Find where the given text appears and provide that cell's center as [X, Y] coordinate. 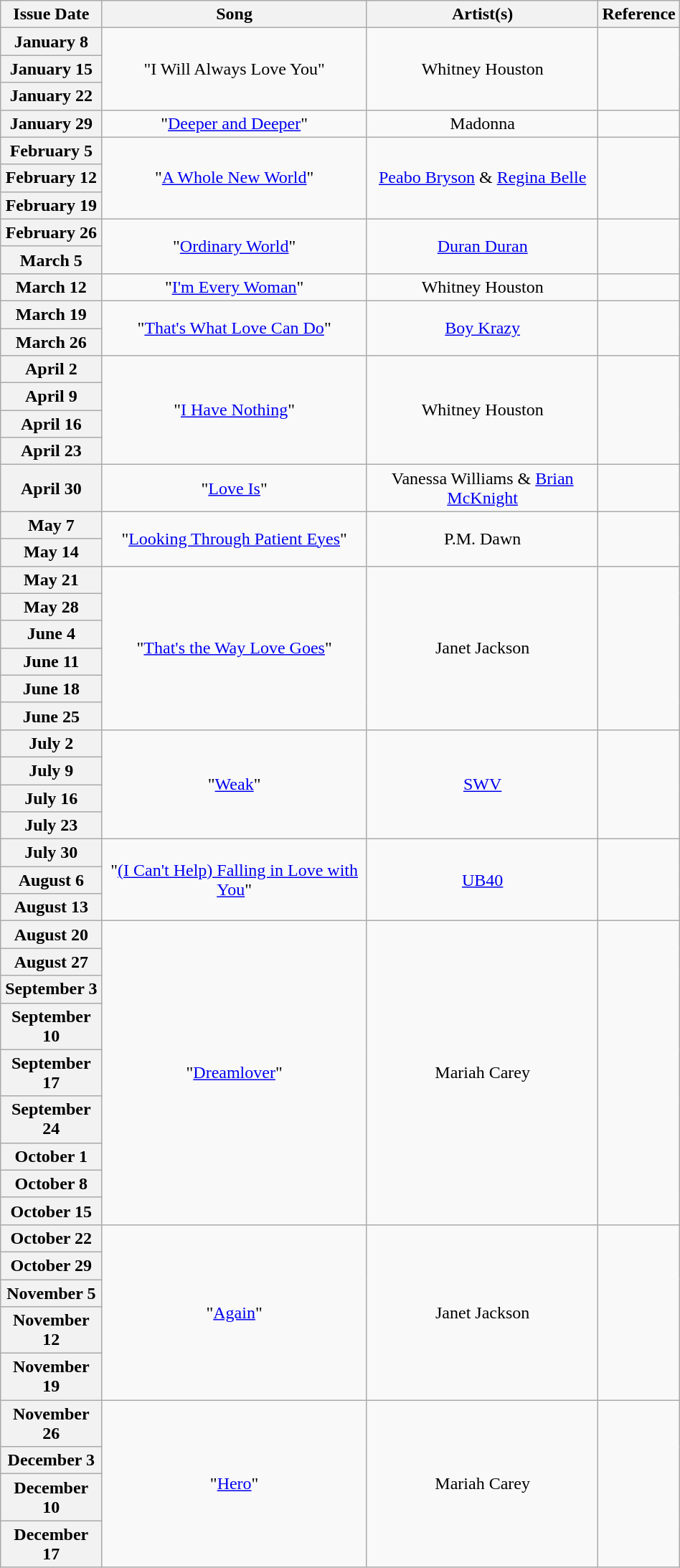
August 27 [52, 962]
July 23 [52, 826]
"That's What Love Can Do" [234, 328]
Song [234, 14]
October 1 [52, 1156]
May 7 [52, 525]
December 3 [52, 1460]
March 5 [52, 260]
"Weak" [234, 784]
July 9 [52, 770]
"Again" [234, 1312]
October 8 [52, 1184]
October 29 [52, 1265]
May 21 [52, 580]
"Love Is" [234, 488]
Duran Duran [482, 246]
"(I Can't Help) Falling in Love with You" [234, 880]
SWV [482, 784]
November 12 [52, 1330]
March 26 [52, 342]
November 26 [52, 1423]
September 24 [52, 1119]
"Hero" [234, 1483]
September 17 [52, 1073]
"Looking Through Patient Eyes" [234, 539]
February 12 [52, 178]
"I Have Nothing" [234, 410]
December 17 [52, 1544]
April 9 [52, 397]
Madonna [482, 123]
July 16 [52, 798]
January 29 [52, 123]
June 25 [52, 716]
January 15 [52, 69]
Artist(s) [482, 14]
July 30 [52, 853]
September 10 [52, 1026]
Reference [638, 14]
March 19 [52, 314]
Vanessa Williams & Brian McKnight [482, 488]
April 16 [52, 424]
Boy Krazy [482, 328]
"That's the Way Love Goes" [234, 648]
Issue Date [52, 14]
April 23 [52, 451]
December 10 [52, 1498]
June 18 [52, 689]
September 3 [52, 989]
June 4 [52, 634]
November 19 [52, 1377]
Peabo Bryson & Regina Belle [482, 178]
UB40 [482, 880]
P.M. Dawn [482, 539]
May 28 [52, 607]
August 20 [52, 935]
"Dreamlover" [234, 1073]
April 2 [52, 369]
"A Whole New World" [234, 178]
February 19 [52, 205]
"I'm Every Woman" [234, 287]
October 22 [52, 1238]
November 5 [52, 1293]
August 6 [52, 880]
May 14 [52, 552]
February 26 [52, 232]
April 30 [52, 488]
"Ordinary World" [234, 246]
"Deeper and Deeper" [234, 123]
July 2 [52, 743]
October 15 [52, 1211]
March 12 [52, 287]
February 5 [52, 151]
January 8 [52, 42]
August 13 [52, 907]
June 11 [52, 661]
"I Will Always Love You" [234, 69]
January 22 [52, 96]
